Identify which cell holds the provided text, then report its (x, y) central coordinate. 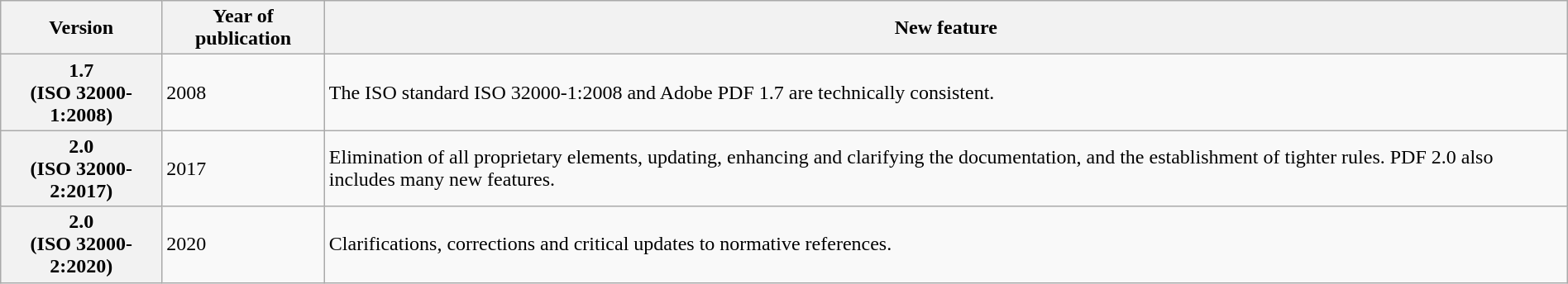
2017 (243, 168)
2020 (243, 244)
2.0(ISO 32000-2:2017) (81, 168)
New feature (946, 28)
2008 (243, 92)
The ISO standard ISO 32000-1:2008 and Adobe PDF 1.7 are technically consistent. (946, 92)
Year of publication (243, 28)
1.7(ISO 32000-1:2008) (81, 92)
Clarifications, corrections and critical updates to normative references. (946, 244)
Version (81, 28)
2.0(ISO 32000-2:2020) (81, 244)
